Output the [x, y] coordinate of the center of the cell containing the given text.  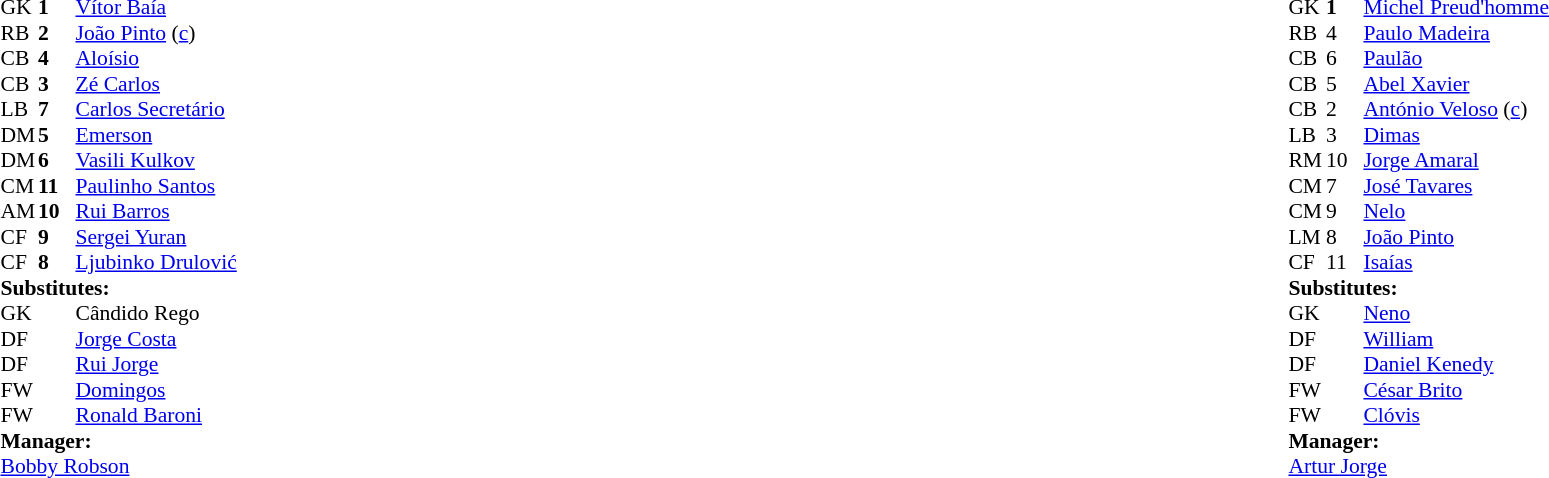
Paulão [1456, 59]
Carlos Secretário [156, 109]
Abel Xavier [1456, 84]
João Pinto [1456, 237]
RM [1307, 161]
Zé Carlos [156, 84]
William [1456, 339]
Ljubinko Drulović [156, 263]
Rui Barros [156, 211]
César Brito [1456, 390]
Isaías [1456, 263]
AM [19, 211]
Paulo Madeira [1456, 33]
Cândido Rego [156, 313]
Jorge Costa [156, 339]
João Pinto (c) [156, 33]
Daniel Kenedy [1456, 365]
Aloísio [156, 59]
Rui Jorge [156, 365]
Sergei Yuran [156, 237]
Paulinho Santos [156, 186]
José Tavares [1456, 186]
Jorge Amaral [1456, 161]
Domingos [156, 390]
Emerson [156, 135]
Dimas [1456, 135]
Vasili Kulkov [156, 161]
LM [1307, 237]
Clóvis [1456, 415]
Neno [1456, 313]
António Veloso (c) [1456, 109]
Nelo [1456, 211]
Ronald Baroni [156, 415]
